Return the (X, Y) coordinate for the center point of the cell that contains the specified text.  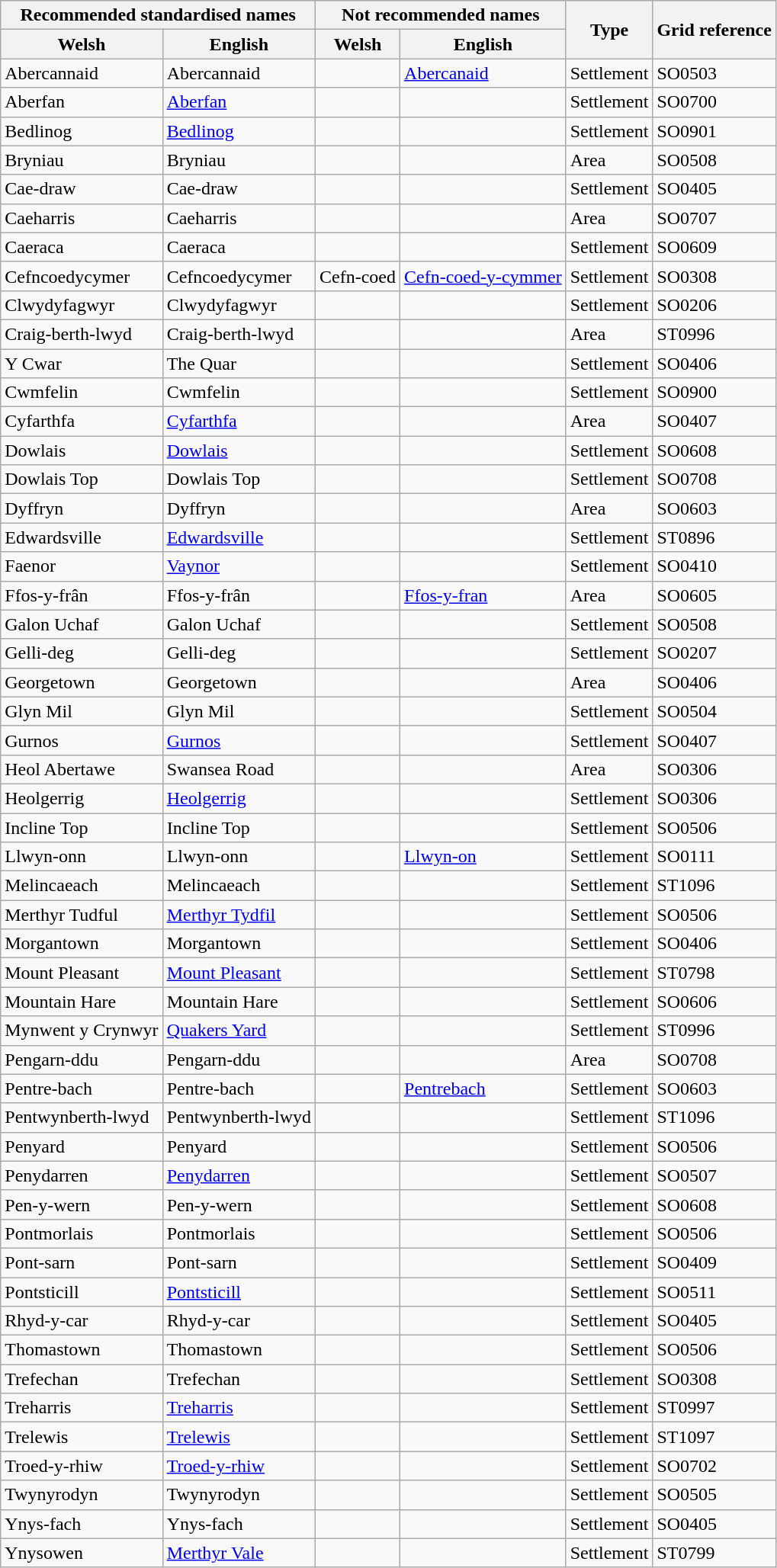
SO0410 (714, 566)
ST0799 (714, 1553)
SO0503 (714, 73)
Heol Abertawe (82, 769)
SO0507 (714, 1175)
Merthyr Tydfil (239, 915)
SO0206 (714, 305)
Merthyr Tudful (82, 915)
SO0505 (714, 1495)
ST0997 (714, 1408)
Abercanaid (483, 73)
Mynwent y Crynwyr (82, 1031)
Y Cwar (82, 364)
SO0609 (714, 247)
Ynysowen (82, 1553)
ST0896 (714, 537)
ST0798 (714, 973)
SO0409 (714, 1262)
The Quar (239, 364)
Cefn-coed (358, 276)
SO0700 (714, 102)
SO0900 (714, 393)
Faenor (82, 566)
SO0504 (714, 711)
Merthyr Vale (239, 1553)
SO0702 (714, 1466)
SO0901 (714, 131)
Recommended standardised names (159, 15)
SO0707 (714, 218)
SO0605 (714, 595)
SO0511 (714, 1292)
ST1097 (714, 1437)
Vaynor (239, 566)
SO0111 (714, 857)
Quakers Yard (239, 1031)
Cefn-coed-y-cymmer (483, 276)
SO0606 (714, 1002)
Grid reference (714, 30)
Pentrebach (483, 1089)
SO0207 (714, 653)
Swansea Road (239, 769)
Type (609, 30)
Ffos-y-fran (483, 595)
Llwyn-on (483, 857)
Not recommended names (441, 15)
